Return [X, Y] of the center of cell containing provided text 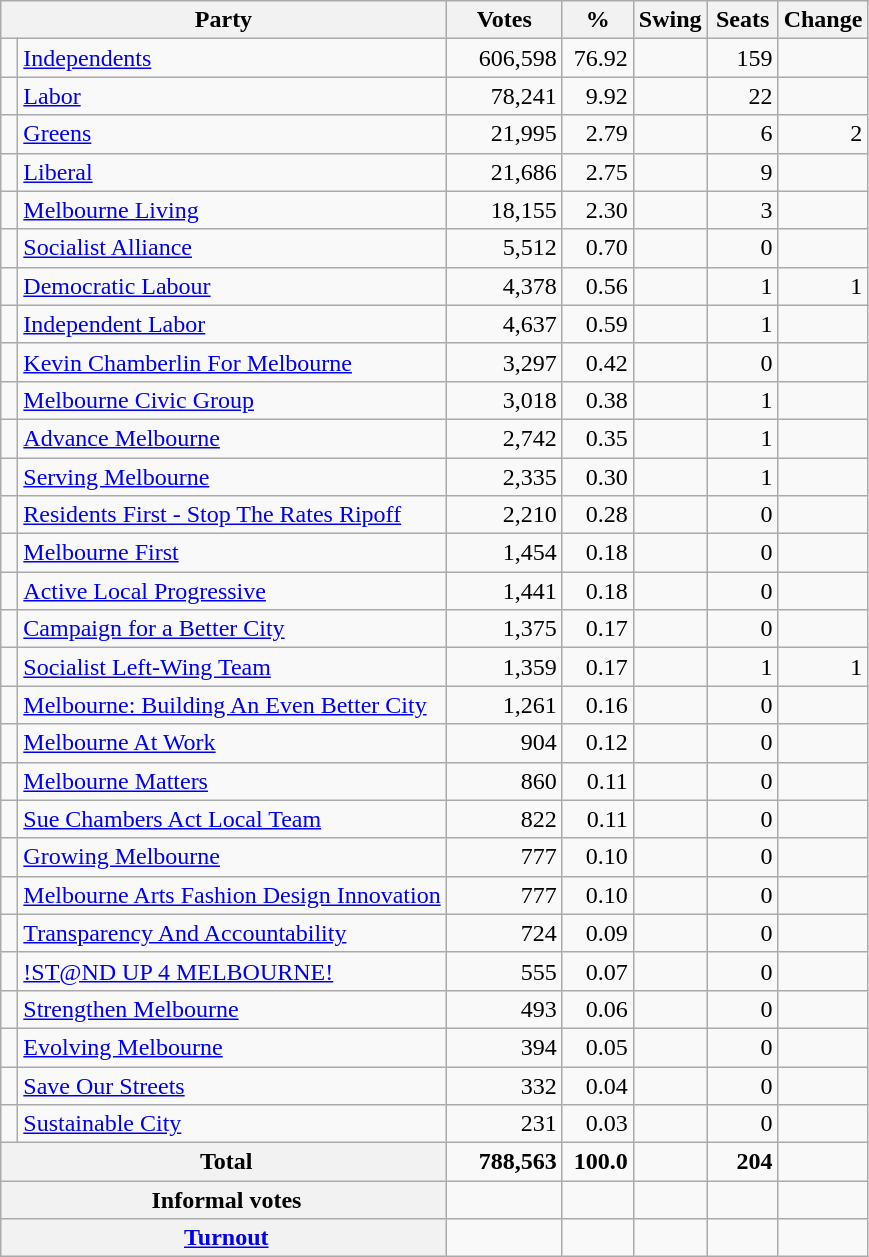
76.92 [598, 58]
493 [504, 1009]
21,686 [504, 172]
159 [742, 58]
Strengthen Melbourne [232, 1009]
0.05 [598, 1047]
Total [224, 1162]
4,637 [504, 324]
1,261 [504, 705]
0.30 [598, 477]
0.35 [598, 438]
Swing [670, 20]
Seats [742, 20]
0.03 [598, 1124]
Sue Chambers Act Local Team [232, 819]
78,241 [504, 96]
Socialist Left-Wing Team [232, 667]
2,210 [504, 515]
3 [742, 210]
2.75 [598, 172]
860 [504, 781]
Independents [232, 58]
Save Our Streets [232, 1085]
0.04 [598, 1085]
Kevin Chamberlin For Melbourne [232, 362]
Greens [232, 134]
1,441 [504, 591]
204 [742, 1162]
Informal votes [224, 1200]
0.38 [598, 400]
Melbourne Arts Fashion Design Innovation [232, 895]
3,018 [504, 400]
0.16 [598, 705]
Liberal [232, 172]
22 [742, 96]
Residents First - Stop The Rates Ripoff [232, 515]
9.92 [598, 96]
Active Local Progressive [232, 591]
Melbourne At Work [232, 743]
1,454 [504, 553]
0.70 [598, 248]
0.28 [598, 515]
Melbourne Living [232, 210]
2,335 [504, 477]
5,512 [504, 248]
Melbourne Civic Group [232, 400]
231 [504, 1124]
Campaign for a Better City [232, 629]
332 [504, 1085]
Melbourne First [232, 553]
Democratic Labour [232, 286]
0.56 [598, 286]
788,563 [504, 1162]
21,995 [504, 134]
0.12 [598, 743]
6 [742, 134]
1,375 [504, 629]
555 [504, 971]
Evolving Melbourne [232, 1047]
Growing Melbourne [232, 857]
100.0 [598, 1162]
0.09 [598, 933]
Advance Melbourne [232, 438]
2 [823, 134]
Socialist Alliance [232, 248]
Melbourne Matters [232, 781]
Independent Labor [232, 324]
2.30 [598, 210]
724 [504, 933]
Sustainable City [232, 1124]
822 [504, 819]
Change [823, 20]
394 [504, 1047]
0.07 [598, 971]
1,359 [504, 667]
Transparency And Accountability [232, 933]
2,742 [504, 438]
904 [504, 743]
0.06 [598, 1009]
9 [742, 172]
Serving Melbourne [232, 477]
% [598, 20]
Party [224, 20]
0.59 [598, 324]
0.42 [598, 362]
606,598 [504, 58]
Turnout [224, 1238]
Labor [232, 96]
!ST@ND UP 4 MELBOURNE! [232, 971]
18,155 [504, 210]
3,297 [504, 362]
Melbourne: Building An Even Better City [232, 705]
2.79 [598, 134]
4,378 [504, 286]
Votes [504, 20]
